Extract the (x, y) coordinate from the center of the cell holding the provided text.  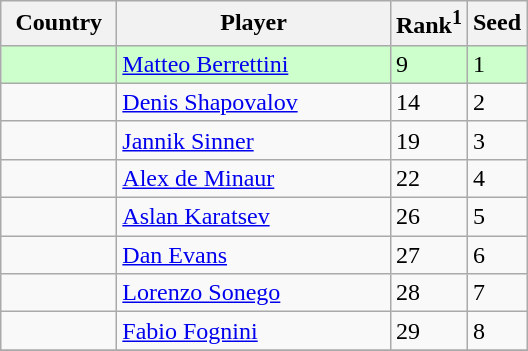
Fabio Fognini (254, 331)
2 (496, 102)
14 (428, 102)
8 (496, 331)
Dan Evans (254, 255)
19 (428, 140)
Rank1 (428, 24)
1 (496, 64)
Aslan Karatsev (254, 217)
7 (496, 293)
Alex de Minaur (254, 178)
5 (496, 217)
Lorenzo Sonego (254, 293)
27 (428, 255)
6 (496, 255)
9 (428, 64)
Player (254, 24)
Matteo Berrettini (254, 64)
3 (496, 140)
29 (428, 331)
Country (59, 24)
Denis Shapovalov (254, 102)
26 (428, 217)
28 (428, 293)
Seed (496, 24)
22 (428, 178)
4 (496, 178)
Jannik Sinner (254, 140)
